Locate the cell with the specified text and output its (X, Y) center coordinate. 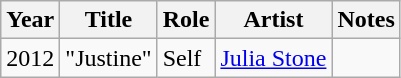
Year (30, 20)
Julia Stone (274, 58)
"Justine" (108, 58)
Artist (274, 20)
Notes (366, 20)
2012 (30, 58)
Self (186, 58)
Title (108, 20)
Role (186, 20)
